For the text-containing cell, return its midpoint in (x, y) coordinate format. 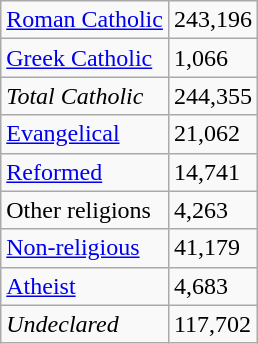
41,179 (212, 248)
Evangelical (85, 134)
Greek Catholic (85, 58)
4,683 (212, 286)
243,196 (212, 20)
1,066 (212, 58)
4,263 (212, 210)
Roman Catholic (85, 20)
14,741 (212, 172)
Non-religious (85, 248)
Atheist (85, 286)
Reformed (85, 172)
117,702 (212, 324)
Other religions (85, 210)
21,062 (212, 134)
Total Catholic (85, 96)
Undeclared (85, 324)
244,355 (212, 96)
